For the text-containing cell, return its midpoint in (X, Y) coordinate format. 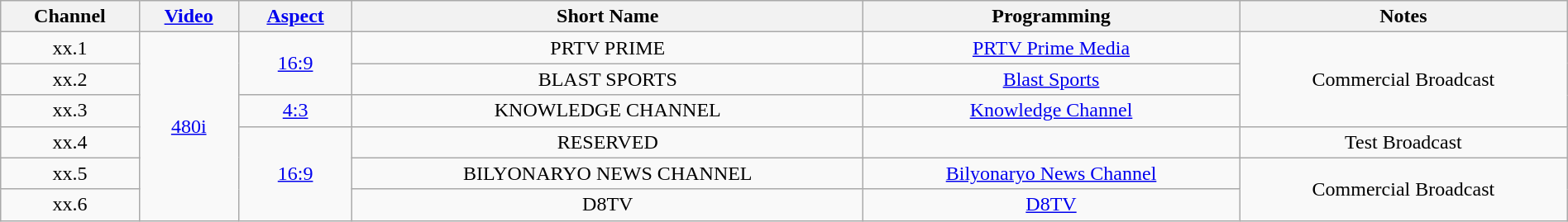
xx.1 (69, 48)
Blast Sports (1052, 79)
BLAST SPORTS (608, 79)
BILYONARYO NEWS CHANNEL (608, 173)
PRTV Prime Media (1052, 48)
Knowledge Channel (1052, 111)
4:3 (295, 111)
Notes (1403, 17)
Programming (1052, 17)
RESERVED (608, 142)
xx.4 (69, 142)
KNOWLEDGE CHANNEL (608, 111)
Aspect (295, 17)
Short Name (608, 17)
Video (189, 17)
PRTV PRIME (608, 48)
Test Broadcast (1403, 142)
xx.2 (69, 79)
Bilyonaryo News Channel (1052, 173)
xx.5 (69, 173)
xx.3 (69, 111)
xx.6 (69, 205)
Channel (69, 17)
480i (189, 126)
